Extract the (X, Y) coordinate from the center of the cell holding the provided text.  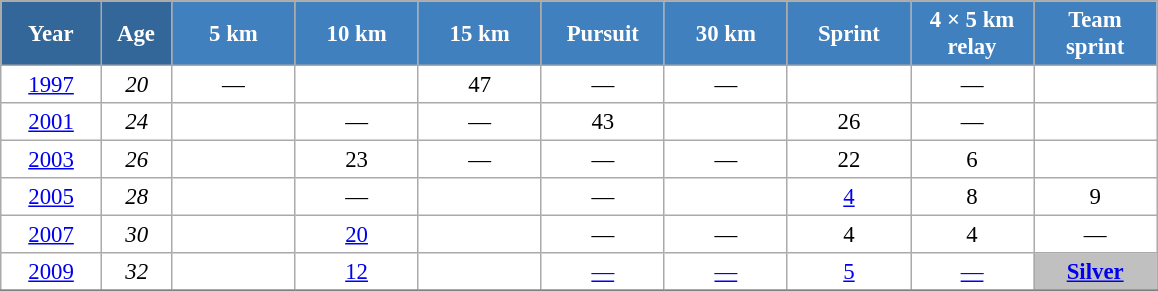
2003 (52, 160)
30 km (726, 34)
22 (848, 160)
24 (136, 122)
10 km (356, 34)
1997 (52, 85)
Sprint (848, 34)
30 (136, 235)
2005 (52, 197)
9 (1096, 197)
Team sprint (1096, 34)
8 (972, 197)
43 (602, 122)
28 (136, 197)
2007 (52, 235)
6 (972, 160)
47 (480, 85)
5 km (234, 34)
Pursuit (602, 34)
Age (136, 34)
15 km (480, 34)
Year (52, 34)
2001 (52, 122)
23 (356, 160)
4 × 5 km relay (972, 34)
